Return the [x, y] coordinate for the center point of the cell that contains the specified text.  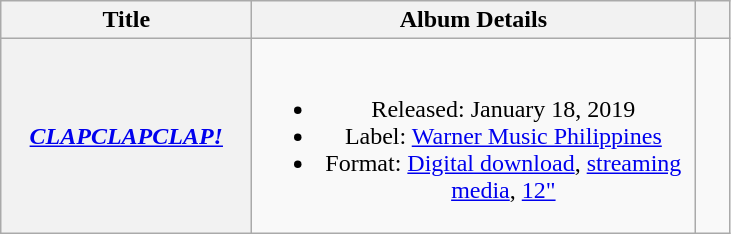
Released: January 18, 2019 Label: Warner Music PhilippinesFormat: Digital download, streaming media, 12" [474, 136]
CLAPCLAPCLAP! [126, 136]
Album Details [474, 20]
Title [126, 20]
